For the text-containing cell, return its midpoint in [X, Y] coordinate format. 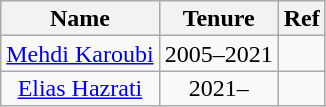
Name [80, 18]
2021– [218, 88]
Elias Hazrati [80, 88]
Tenure [218, 18]
2005–2021 [218, 54]
Mehdi Karoubi [80, 54]
Ref [302, 18]
